Output the (x, y) coordinate of the center of the cell containing the given text.  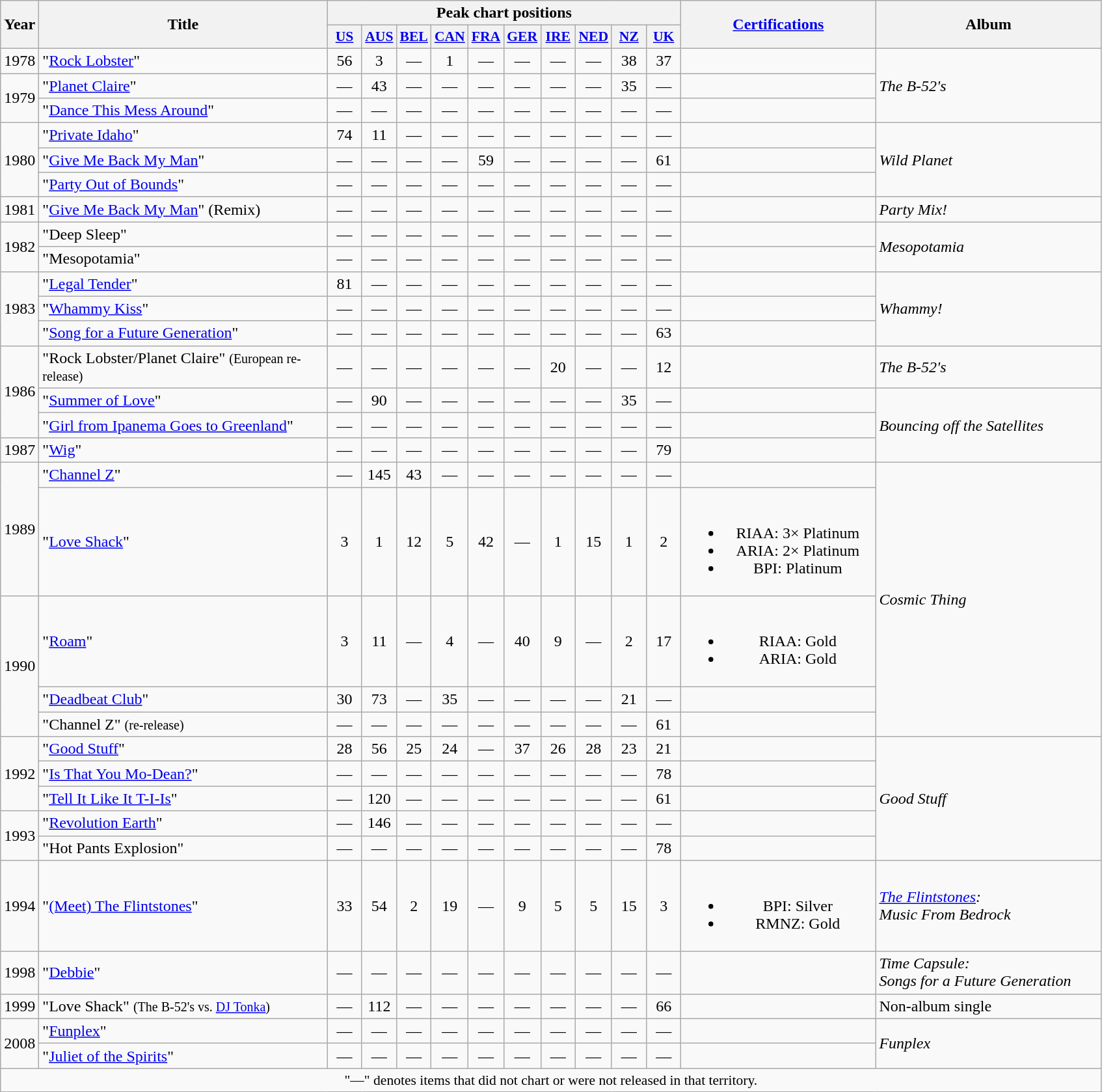
"Planet Claire" (183, 85)
25 (414, 749)
"Wig" (183, 450)
Title (183, 25)
"Deep Sleep" (183, 234)
AUS (379, 37)
The Flintstones:Music From Bedrock (989, 906)
24 (450, 749)
19 (450, 906)
1986 (20, 392)
IRE (558, 37)
146 (379, 823)
"Party Out of Bounds" (183, 185)
"Give Me Back My Man" (Remix) (183, 210)
"Summer of Love" (183, 400)
1992 (20, 774)
Bouncing off the Satellites (989, 425)
UK (664, 37)
Cosmic Thing (989, 599)
"Dance This Mess Around" (183, 111)
Funplex (989, 1043)
63 (664, 333)
BPI: SilverRMNZ: Gold (778, 906)
90 (379, 400)
CAN (450, 37)
54 (379, 906)
"Girl from Ipanema Goes to Greenland" (183, 425)
RIAA: 3× PlatinumARIA: 2× PlatinumBPI: Platinum (778, 541)
"Deadbeat Club" (183, 700)
20 (558, 367)
120 (379, 799)
1980 (20, 160)
Good Stuff (989, 799)
Party Mix! (989, 210)
30 (345, 700)
"Good Stuff" (183, 749)
1987 (20, 450)
Whammy! (989, 308)
Mesopotamia (989, 247)
"Whammy Kiss" (183, 308)
1979 (20, 98)
59 (486, 160)
1989 (20, 528)
33 (345, 906)
26 (558, 749)
1983 (20, 308)
"Revolution Earth" (183, 823)
1981 (20, 210)
38 (628, 61)
NED (593, 37)
BEL (414, 37)
"Legal Tender" (183, 284)
Peak chart positions (504, 13)
RIAA: GoldARIA: Gold (778, 642)
Year (20, 25)
74 (345, 135)
"Debbie" (183, 972)
"Private Idaho" (183, 135)
"Roam" (183, 642)
Certifications (778, 25)
US (345, 37)
79 (664, 450)
145 (379, 474)
Album (989, 25)
"Channel Z" (re-release) (183, 724)
1993 (20, 836)
"Love Shack" (The B-52's vs. DJ Tonka) (183, 1006)
"Funplex" (183, 1031)
1999 (20, 1006)
81 (345, 284)
NZ (628, 37)
1982 (20, 247)
"Juliet of the Spirits" (183, 1056)
1990 (20, 666)
"Tell It Like It T-I-Is" (183, 799)
1994 (20, 906)
Wild Planet (989, 160)
"Hot Pants Explosion" (183, 848)
GER (522, 37)
"Rock Lobster" (183, 61)
1978 (20, 61)
"—" denotes items that did not chart or were not released in that territory. (551, 1080)
2008 (20, 1043)
112 (379, 1006)
"(Meet) The Flintstones" (183, 906)
4 (450, 642)
42 (486, 541)
Time Capsule:Songs for a Future Generation (989, 972)
FRA (486, 37)
17 (664, 642)
"Give Me Back My Man" (183, 160)
"Rock Lobster/Planet Claire" (European re-release) (183, 367)
"Channel Z" (183, 474)
23 (628, 749)
66 (664, 1006)
"Is That You Mo-Dean?" (183, 774)
1998 (20, 972)
73 (379, 700)
40 (522, 642)
"Mesopotamia" (183, 259)
"Song for a Future Generation" (183, 333)
"Love Shack" (183, 541)
Non-album single (989, 1006)
